Pinpoint the cell where the given text exists, returning its (X, Y) midpoint coordinate. 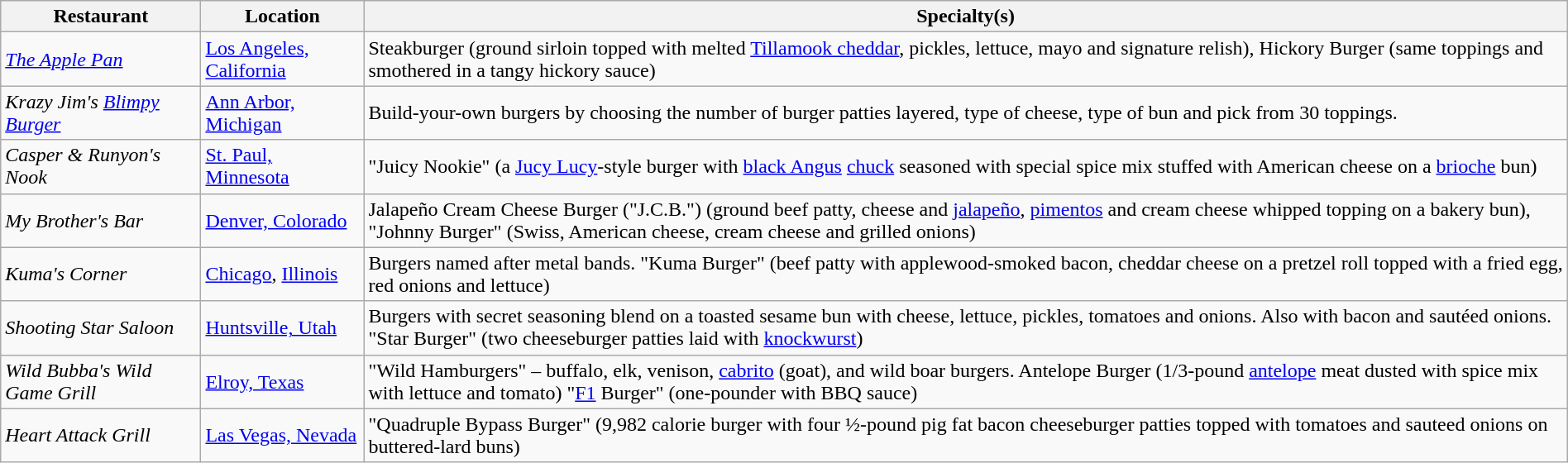
Krazy Jim's Blimpy Burger (101, 112)
The Apple Pan (101, 60)
Wild Bubba's Wild Game Grill (101, 382)
Specialty(s) (966, 17)
Chicago, Illinois (283, 274)
Los Angeles, California (283, 60)
Location (283, 17)
My Brother's Bar (101, 220)
Build-your-own burgers by choosing the number of burger patties layered, type of cheese, type of bun and pick from 30 toppings. (966, 112)
Shooting Star Saloon (101, 327)
"Juicy Nookie" (a Jucy Lucy-style burger with black Angus chuck seasoned with special spice mix stuffed with American cheese on a brioche bun) (966, 167)
Kuma's Corner (101, 274)
Denver, Colorado (283, 220)
Huntsville, Utah (283, 327)
Ann Arbor, Michigan (283, 112)
Restaurant (101, 17)
Elroy, Texas (283, 382)
Casper & Runyon's Nook (101, 167)
Heart Attack Grill (101, 435)
Las Vegas, Nevada (283, 435)
St. Paul, Minnesota (283, 167)
